Locate the cell with the specified text and output its [X, Y] center coordinate. 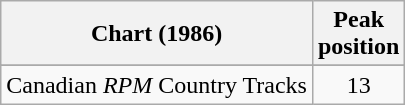
Canadian RPM Country Tracks [157, 85]
Chart (1986) [157, 34]
13 [358, 85]
Peakposition [358, 34]
